Provide the [X, Y] coordinate of the cell's center where the given text is located.  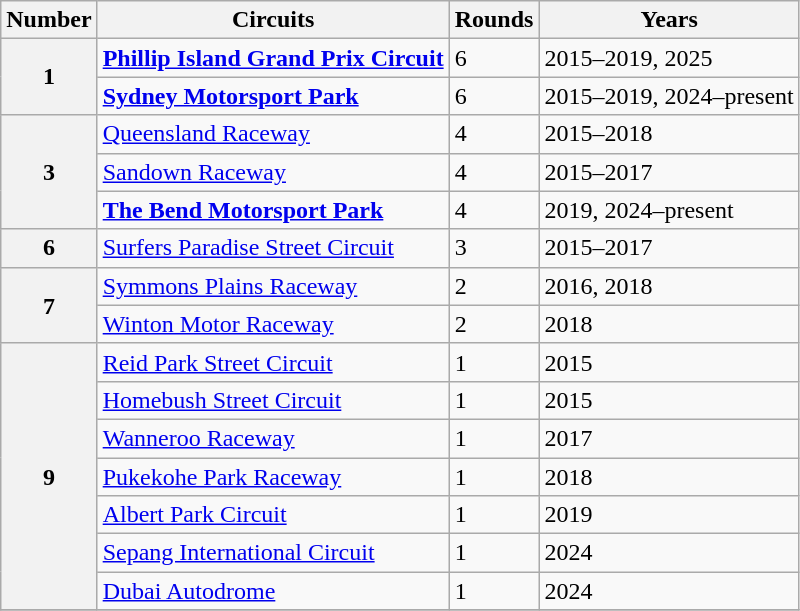
2017 [669, 438]
Sandown Raceway [273, 172]
Number [49, 20]
Symmons Plains Raceway [273, 286]
Reid Park Street Circuit [273, 362]
Pukekohe Park Raceway [273, 477]
2019 [669, 515]
Queensland Raceway [273, 134]
2015–2019, 2024–present [669, 96]
Dubai Autodrome [273, 591]
2019, 2024–present [669, 210]
Sydney Motorsport Park [273, 96]
7 [49, 305]
2015–2019, 2025 [669, 58]
2016, 2018 [669, 286]
2015–2018 [669, 134]
9 [49, 476]
Surfers Paradise Street Circuit [273, 248]
Circuits [273, 20]
The Bend Motorsport Park [273, 210]
Homebush Street Circuit [273, 400]
Winton Motor Raceway [273, 324]
Phillip Island Grand Prix Circuit [273, 58]
Rounds [494, 20]
Years [669, 20]
Sepang International Circuit [273, 553]
Wanneroo Raceway [273, 438]
Albert Park Circuit [273, 515]
